Search for the cell housing the specified text and yield its [x, y] center coordinate. 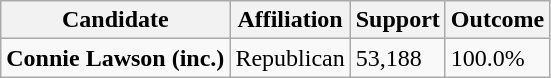
100.0% [497, 58]
Connie Lawson (inc.) [116, 58]
53,188 [398, 58]
Republican [290, 58]
Candidate [116, 20]
Outcome [497, 20]
Support [398, 20]
Affiliation [290, 20]
